Return (x, y) of the center of cell containing provided text 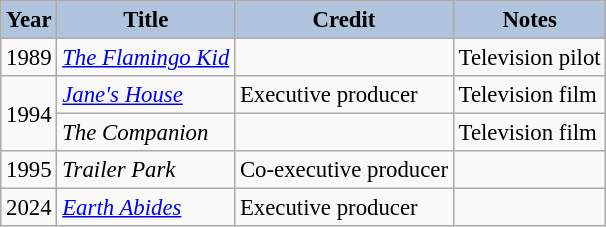
Credit (344, 20)
1989 (29, 58)
Co-executive producer (344, 170)
Television pilot (530, 58)
Year (29, 20)
2024 (29, 208)
1994 (29, 114)
Trailer Park (146, 170)
Title (146, 20)
Earth Abides (146, 208)
Jane's House (146, 95)
The Flamingo Kid (146, 58)
Notes (530, 20)
The Companion (146, 133)
1995 (29, 170)
